Determine the [X, Y] coordinate at the center of the cell enclosing the given text.  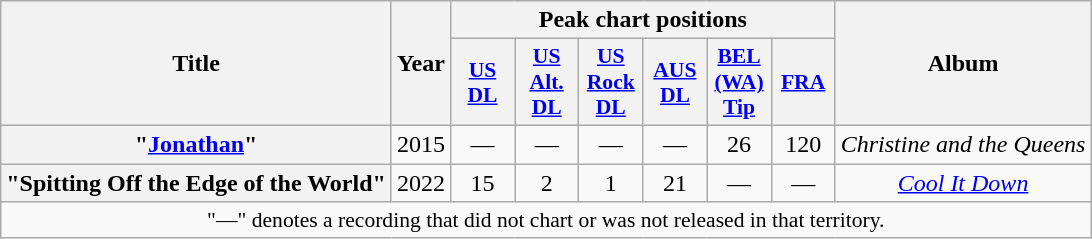
120 [803, 144]
Title [196, 64]
AUSDL [675, 82]
"Jonathan" [196, 144]
Cool It Down [963, 183]
1 [611, 183]
"—" denotes a recording that did not chart or was not released in that territory. [546, 220]
26 [739, 144]
USRockDL [611, 82]
21 [675, 183]
FRA [803, 82]
15 [482, 183]
Peak chart positions [642, 20]
BEL(WA)Tip [739, 82]
USDL [482, 82]
Album [963, 64]
Christine and the Queens [963, 144]
USAlt.DL [547, 82]
"Spitting Off the Edge of the World" [196, 183]
2 [547, 183]
2015 [420, 144]
Year [420, 64]
2022 [420, 183]
